Locate the cell with the specified text and output its [X, Y] center coordinate. 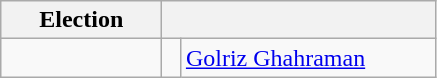
Election [82, 20]
Golriz Ghahraman [308, 58]
